Identify which cell holds the provided text, then report its (X, Y) central coordinate. 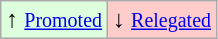
↓ Relegated (162, 20)
↑ Promoted (54, 20)
